Pinpoint the cell where the given text exists, returning its [X, Y] midpoint coordinate. 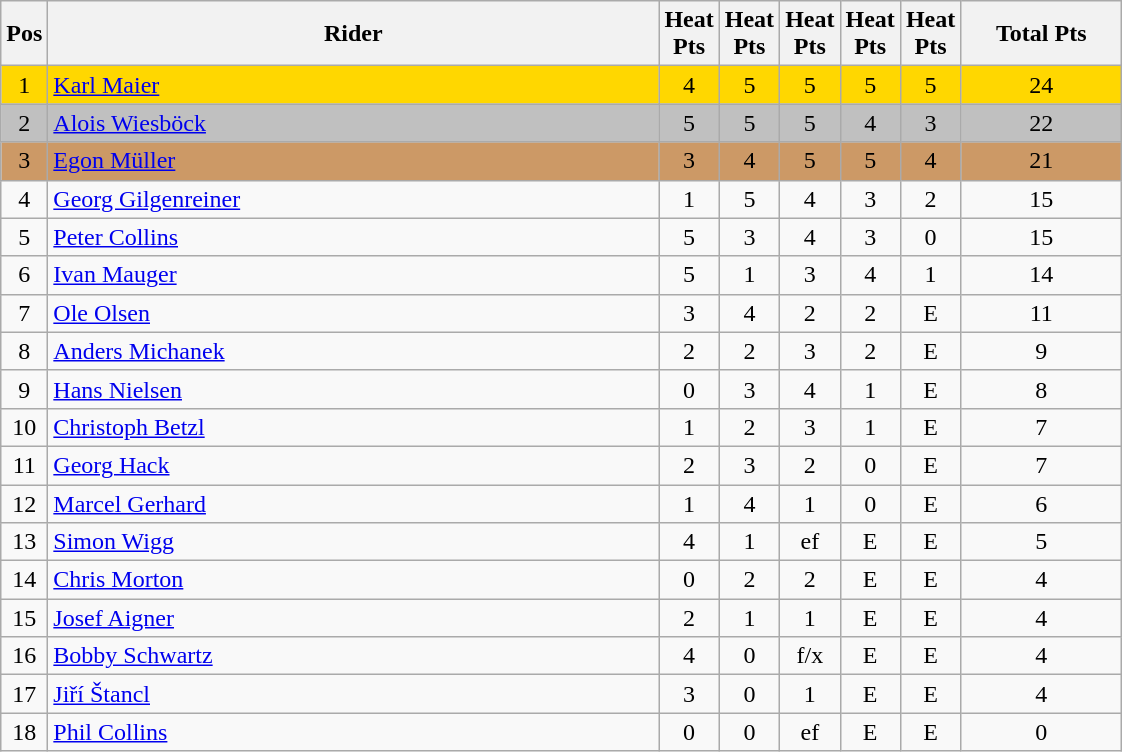
22 [1042, 123]
Peter Collins [354, 237]
17 [24, 694]
Georg Gilgenreiner [354, 199]
Christoph Betzl [354, 427]
Ole Olsen [354, 313]
Simon Wigg [354, 542]
Marcel Gerhard [354, 503]
Bobby Schwartz [354, 656]
16 [24, 656]
18 [24, 732]
Phil Collins [354, 732]
Total Pts [1042, 34]
Josef Aigner [354, 618]
Pos [24, 34]
Georg Hack [354, 465]
24 [1042, 85]
Jiří Štancl [354, 694]
Anders Michanek [354, 351]
Alois Wiesböck [354, 123]
f/x [810, 656]
Karl Maier [354, 85]
Hans Nielsen [354, 389]
12 [24, 503]
13 [24, 542]
Rider [354, 34]
Ivan Mauger [354, 275]
Egon Müller [354, 161]
10 [24, 427]
Chris Morton [354, 580]
21 [1042, 161]
